Detect which cell encompasses the target text, then output its (X, Y) center coordinate. 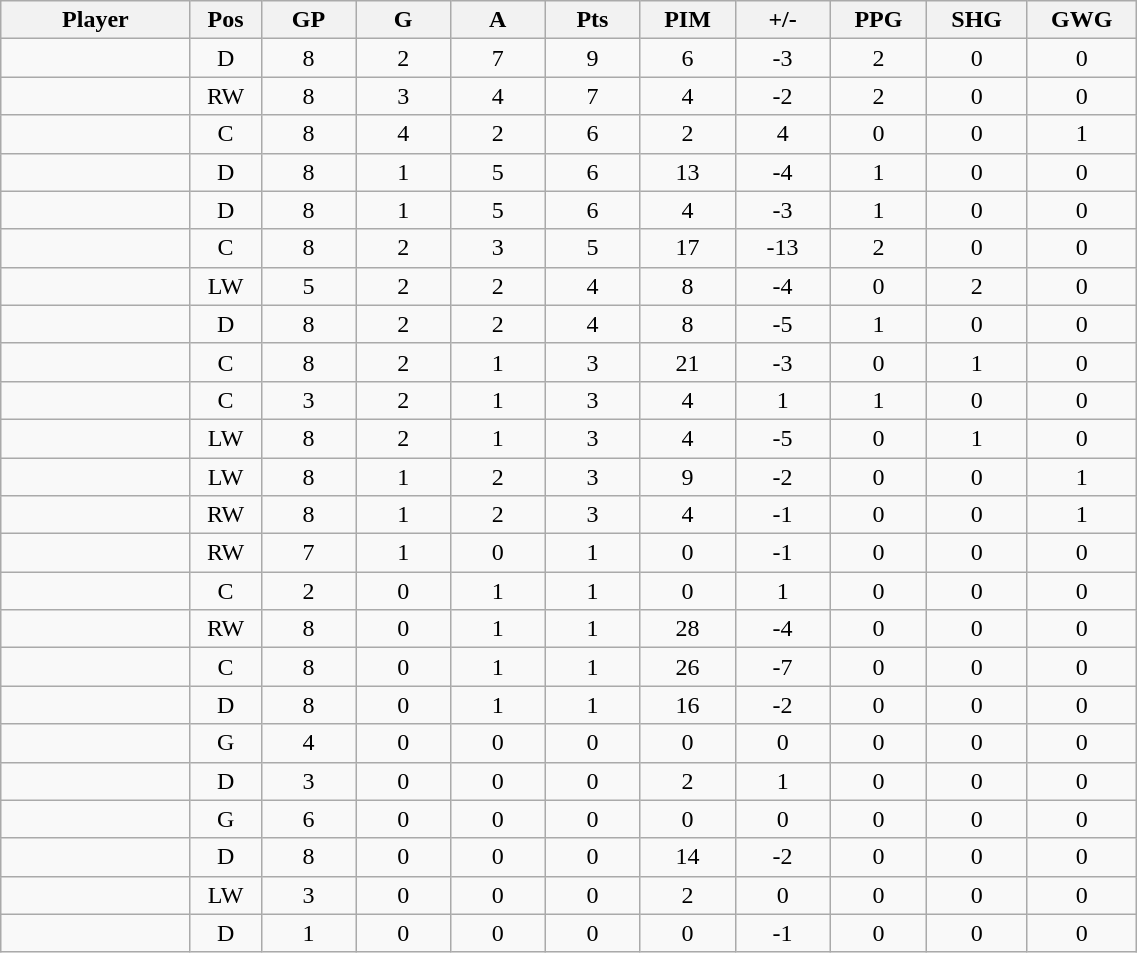
PIM (688, 20)
21 (688, 362)
Pos (226, 20)
26 (688, 667)
17 (688, 248)
Pts (592, 20)
PPG (878, 20)
GWG (1081, 20)
Player (96, 20)
A (498, 20)
14 (688, 857)
28 (688, 629)
13 (688, 172)
16 (688, 705)
SHG (977, 20)
-7 (782, 667)
-13 (782, 248)
+/- (782, 20)
GP (308, 20)
